Search for the cell housing the specified text and yield its (x, y) center coordinate. 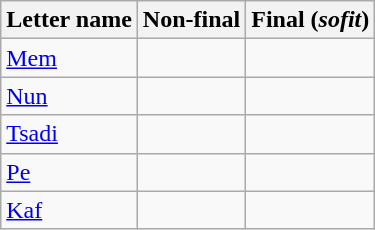
Non-final (191, 20)
Tsadi (70, 134)
Mem (70, 58)
Final (sofit) (310, 20)
Pe (70, 172)
Kaf (70, 210)
Nun (70, 96)
Letter name (70, 20)
